Find where the given text appears and provide that cell's center as (x, y) coordinate. 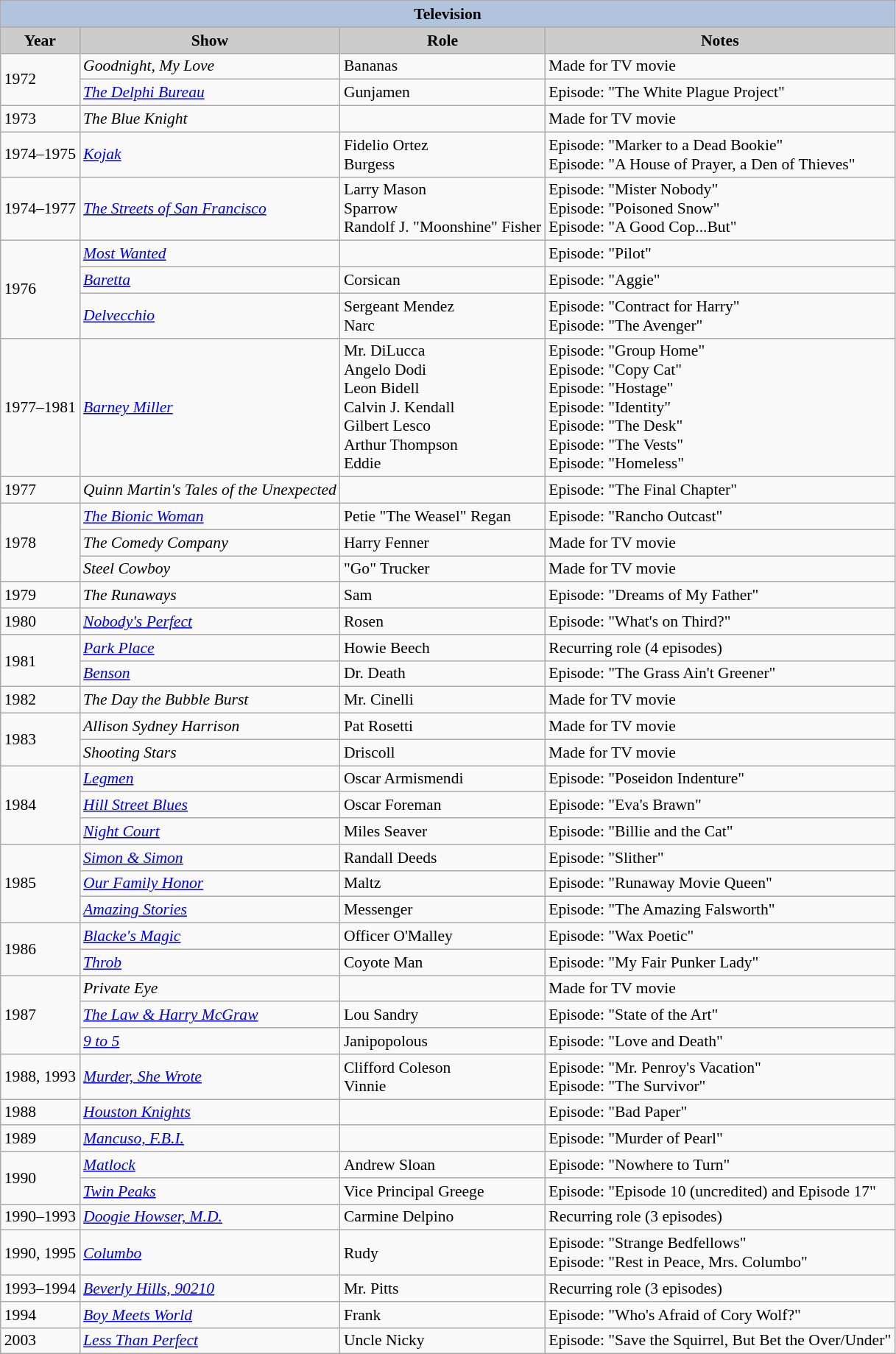
1986 (40, 950)
Frank (442, 1315)
1976 (40, 289)
Fidelio OrtezBurgess (442, 155)
1980 (40, 621)
Show (210, 40)
1978 (40, 543)
1990, 1995 (40, 1253)
Episode: "Mr. Penroy's Vacation"Episode: "The Survivor" (720, 1076)
Amazing Stories (210, 910)
Vice Principal Greege (442, 1191)
Recurring role (4 episodes) (720, 648)
Uncle Nicky (442, 1341)
1985 (40, 884)
Oscar Foreman (442, 805)
1977 (40, 490)
Clifford ColesonVinnie (442, 1076)
Episode: "The Grass Ain't Greener" (720, 674)
The Streets of San Francisco (210, 209)
1994 (40, 1315)
Private Eye (210, 989)
Episode: "Bad Paper" (720, 1113)
Episode: "Group Home"Episode: "Copy Cat"Episode: "Hostage"Episode: "Identity"Episode: "The Desk"Episode: "The Vests"Episode: "Homeless" (720, 408)
Driscoll (442, 752)
Episode: "Mister Nobody"Episode: "Poisoned Snow"Episode: "A Good Cop...But" (720, 209)
Episode: "Contract for Harry"Episode: "The Avenger" (720, 315)
Episode: "Runaway Movie Queen" (720, 884)
Matlock (210, 1165)
Episode: "Episode 10 (uncredited) and Episode 17" (720, 1191)
Episode: "Love and Death" (720, 1041)
Episode: "Pilot" (720, 254)
1982 (40, 700)
Episode: "Aggie" (720, 281)
Episode: "Eva's Brawn" (720, 805)
Howie Beech (442, 648)
Night Court (210, 831)
Barney Miller (210, 408)
Beverly Hills, 90210 (210, 1288)
Larry MasonSparrowRandolf J. "Moonshine" Fisher (442, 209)
Episode: "State of the Art" (720, 1015)
Allison Sydney Harrison (210, 727)
Corsican (442, 281)
Mr. Cinelli (442, 700)
Houston Knights (210, 1113)
Columbo (210, 1253)
The Runaways (210, 596)
Kojak (210, 155)
Mr. DiLuccaAngelo DodiLeon BidellCalvin J. KendallGilbert LescoArthur ThompsonEddie (442, 408)
The Delphi Bureau (210, 93)
Blacke's Magic (210, 937)
Episode: "Who's Afraid of Cory Wolf?" (720, 1315)
The Law & Harry McGraw (210, 1015)
"Go" Trucker (442, 569)
1974–1975 (40, 155)
Episode: "My Fair Punker Lady" (720, 962)
Our Family Honor (210, 884)
1979 (40, 596)
Andrew Sloan (442, 1165)
The Comedy Company (210, 543)
Twin Peaks (210, 1191)
Simon & Simon (210, 858)
Episode: "Nowhere to Turn" (720, 1165)
Episode: "Rancho Outcast" (720, 517)
Less Than Perfect (210, 1341)
1972 (40, 80)
1990 (40, 1178)
Episode: "Dreams of My Father" (720, 596)
Mr. Pitts (442, 1288)
Maltz (442, 884)
1973 (40, 119)
Steel Cowboy (210, 569)
1987 (40, 1015)
Episode: "Murder of Pearl" (720, 1139)
Episode: "What's on Third?" (720, 621)
Hill Street Blues (210, 805)
Rosen (442, 621)
1977–1981 (40, 408)
1981 (40, 661)
Episode: "Billie and the Cat" (720, 831)
Dr. Death (442, 674)
Television (448, 14)
Baretta (210, 281)
1988 (40, 1113)
Doogie Howser, M.D. (210, 1217)
Most Wanted (210, 254)
Goodnight, My Love (210, 66)
Episode: "Save the Squirrel, But Bet the Over/Under" (720, 1341)
The Blue Knight (210, 119)
Shooting Stars (210, 752)
9 to 5 (210, 1041)
Pat Rosetti (442, 727)
Nobody's Perfect (210, 621)
Carmine Delpino (442, 1217)
Randall Deeds (442, 858)
Quinn Martin's Tales of the Unexpected (210, 490)
Bananas (442, 66)
Oscar Armismendi (442, 779)
Miles Seaver (442, 831)
Benson (210, 674)
1983 (40, 739)
1989 (40, 1139)
Delvecchio (210, 315)
2003 (40, 1341)
Sam (442, 596)
Officer O'Malley (442, 937)
1993–1994 (40, 1288)
Gunjamen (442, 93)
1974–1977 (40, 209)
Sergeant MendezNarc (442, 315)
1990–1993 (40, 1217)
Janipopolous (442, 1041)
Episode: "Poseidon Indenture" (720, 779)
Throb (210, 962)
Park Place (210, 648)
Rudy (442, 1253)
Episode: "Marker to a Dead Bookie"Episode: "A House of Prayer, a Den of Thieves" (720, 155)
Episode: "The Final Chapter" (720, 490)
Legmen (210, 779)
1984 (40, 805)
Episode: "Wax Poetic" (720, 937)
Harry Fenner (442, 543)
Lou Sandry (442, 1015)
Messenger (442, 910)
The Day the Bubble Burst (210, 700)
Boy Meets World (210, 1315)
Mancuso, F.B.I. (210, 1139)
Role (442, 40)
Notes (720, 40)
1988, 1993 (40, 1076)
Year (40, 40)
Episode: "The White Plague Project" (720, 93)
Coyote Man (442, 962)
Murder, She Wrote (210, 1076)
Episode: "Strange Bedfellows"Episode: "Rest in Peace, Mrs. Columbo" (720, 1253)
Episode: "The Amazing Falsworth" (720, 910)
Episode: "Slither" (720, 858)
The Bionic Woman (210, 517)
Petie "The Weasel" Regan (442, 517)
